Capture the cell that displays the provided text and extract its (x, y) central coordinate. 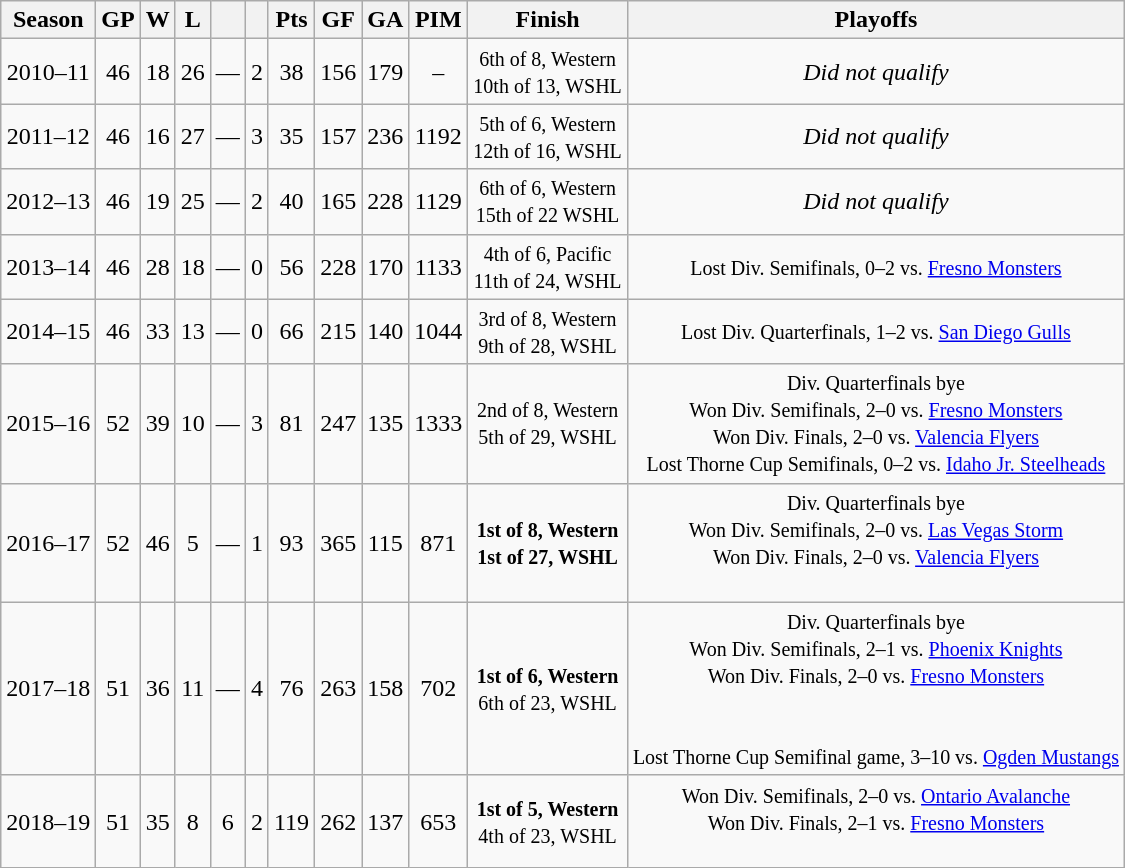
1st of 5, Western4th of 23, WSHL (548, 821)
W (158, 20)
2015–16 (48, 424)
2nd of 8, Western5th of 29, WSHL (548, 424)
5 (192, 542)
38 (291, 72)
6th of 6, Western15th of 22 WSHL (548, 202)
135 (386, 424)
13 (192, 332)
4 (256, 688)
GF (338, 20)
36 (158, 688)
19 (158, 202)
10 (192, 424)
L (192, 20)
137 (386, 821)
56 (291, 266)
28 (158, 266)
1st of 8, Western1st of 27, WSHL (548, 542)
40 (291, 202)
3rd of 8, Western9th of 28, WSHL (548, 332)
Div. Quarterfinals byeWon Div. Semifinals, 2–0 vs. Las Vegas StormWon Div. Finals, 2–0 vs. Valencia Flyers (876, 542)
2014–15 (48, 332)
– (438, 72)
2017–18 (48, 688)
247 (338, 424)
236 (386, 136)
Pts (291, 20)
157 (338, 136)
66 (291, 332)
2010–11 (48, 72)
179 (386, 72)
1044 (438, 332)
93 (291, 542)
119 (291, 821)
33 (158, 332)
156 (338, 72)
26 (192, 72)
158 (386, 688)
1333 (438, 424)
1 (256, 542)
39 (158, 424)
81 (291, 424)
2011–12 (48, 136)
5th of 6, Western12th of 16, WSHL (548, 136)
Season (48, 20)
76 (291, 688)
Lost Div. Quarterfinals, 1–2 vs. San Diego Gulls (876, 332)
GA (386, 20)
1st of 6, Western6th of 23, WSHL (548, 688)
1192 (438, 136)
170 (386, 266)
165 (338, 202)
25 (192, 202)
2012–13 (48, 202)
702 (438, 688)
2013–14 (48, 266)
215 (338, 332)
1133 (438, 266)
262 (338, 821)
2018–19 (48, 821)
Won Div. Semifinals, 2–0 vs. Ontario AvalancheWon Div. Finals, 2–1 vs. Fresno Monsters (876, 821)
6 (228, 821)
2016–17 (48, 542)
140 (386, 332)
115 (386, 542)
365 (338, 542)
27 (192, 136)
16 (158, 136)
6th of 8, Western10th of 13, WSHL (548, 72)
4th of 6, Pacific11th of 24, WSHL (548, 266)
Lost Div. Semifinals, 0–2 vs. Fresno Monsters (876, 266)
GP (118, 20)
1129 (438, 202)
11 (192, 688)
653 (438, 821)
PIM (438, 20)
8 (192, 821)
871 (438, 542)
263 (338, 688)
Finish (548, 20)
Playoffs (876, 20)
